From the cell containing the given text, extract its center point as (x, y) coordinate. 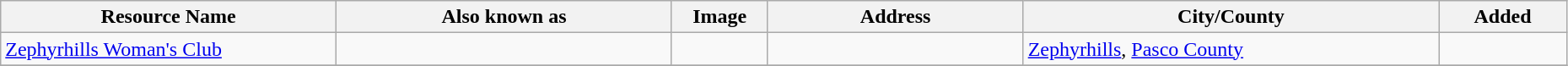
Zephyrhills Woman's Club (169, 49)
Image (719, 17)
Added (1503, 17)
Zephyrhills, Pasco County (1231, 49)
Resource Name (169, 17)
Address (896, 17)
City/County (1231, 17)
Also known as (504, 17)
